Locate the cell with the specified text and output its [X, Y] center coordinate. 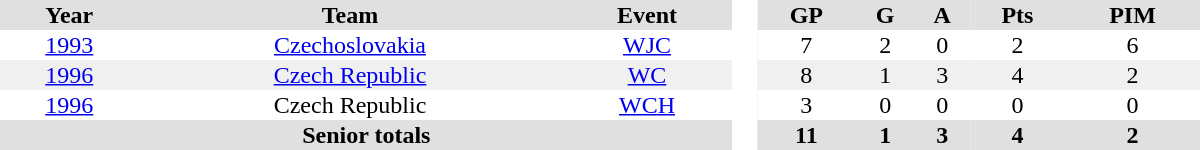
PIM [1132, 15]
Czechoslovakia [350, 45]
1993 [70, 45]
G [886, 15]
WJC [646, 45]
GP [806, 15]
WC [646, 75]
6 [1132, 45]
Team [350, 15]
Event [646, 15]
11 [806, 135]
A [942, 15]
Pts [1018, 15]
8 [806, 75]
Senior totals [366, 135]
7 [806, 45]
WCH [646, 105]
Year [70, 15]
